Find where the given text appears and provide that cell's center as [x, y] coordinate. 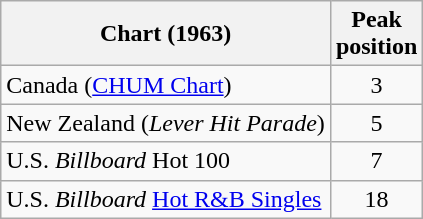
18 [376, 199]
Chart (1963) [166, 34]
Peakposition [376, 34]
U.S. Billboard Hot 100 [166, 161]
3 [376, 85]
5 [376, 123]
U.S. Billboard Hot R&B Singles [166, 199]
Canada (CHUM Chart) [166, 85]
New Zealand (Lever Hit Parade) [166, 123]
7 [376, 161]
